Provide the [X, Y] coordinate of the cell's center where the given text is located.  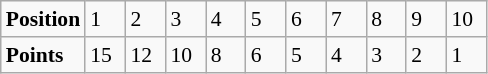
Position [43, 19]
7 [346, 19]
9 [426, 19]
15 [105, 55]
12 [145, 55]
Points [43, 55]
